Pinpoint the cell where the given text exists, returning its [X, Y] midpoint coordinate. 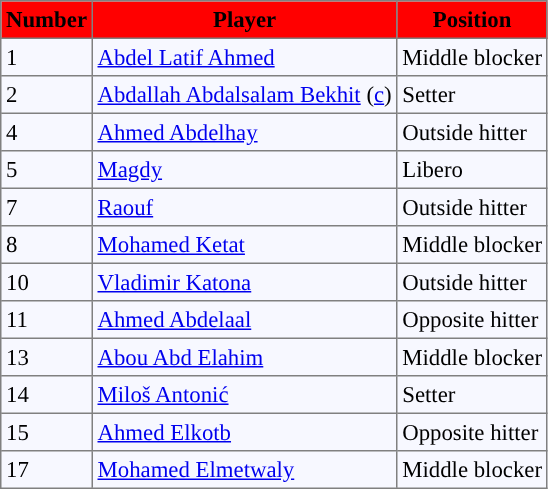
5 [47, 170]
Miloš Antonić [244, 395]
Mohamed Ketat [244, 245]
1 [47, 57]
Abdel Latif Ahmed [244, 57]
11 [47, 320]
Position [472, 20]
Ahmed Elkotb [244, 432]
10 [47, 282]
8 [47, 245]
Vladimir Katona [244, 282]
Ahmed Abdelhay [244, 132]
Abou Abd Elahim [244, 357]
Mohamed Elmetwaly [244, 470]
13 [47, 357]
17 [47, 470]
Libero [472, 170]
15 [47, 432]
2 [47, 95]
Raouf [244, 207]
Number [47, 20]
Ahmed Abdelaal [244, 320]
Player [244, 20]
Magdy [244, 170]
4 [47, 132]
7 [47, 207]
14 [47, 395]
Abdallah Abdalsalam Bekhit (c) [244, 95]
